Output the (x, y) coordinate of the center of the cell containing the given text.  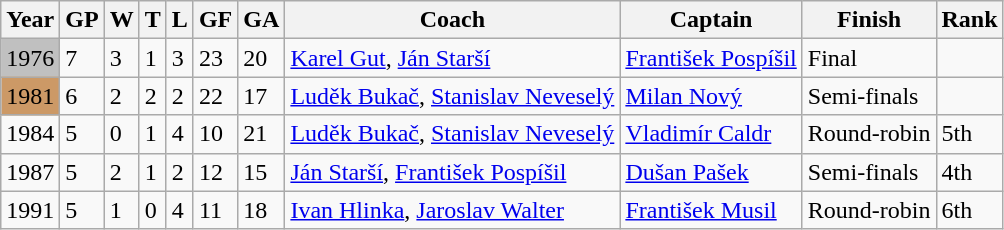
1981 (30, 96)
GP (82, 20)
15 (262, 172)
11 (215, 210)
1987 (30, 172)
18 (262, 210)
21 (262, 134)
1976 (30, 58)
22 (215, 96)
GF (215, 20)
Ján Starší, František Pospíšil (452, 172)
Dušan Pašek (711, 172)
Milan Nový (711, 96)
Captain (711, 20)
Finish (869, 20)
6th (970, 210)
Final (869, 58)
T (152, 20)
Coach (452, 20)
1984 (30, 134)
17 (262, 96)
10 (215, 134)
Ivan Hlinka, Jaroslav Walter (452, 210)
W (122, 20)
František Pospíšil (711, 58)
František Musil (711, 210)
23 (215, 58)
6 (82, 96)
7 (82, 58)
12 (215, 172)
5th (970, 134)
GA (262, 20)
Year (30, 20)
L (180, 20)
Karel Gut, Ján Starší (452, 58)
20 (262, 58)
Rank (970, 20)
1991 (30, 210)
4th (970, 172)
Vladimír Caldr (711, 134)
